Locate the cell with the specified text and output its [X, Y] center coordinate. 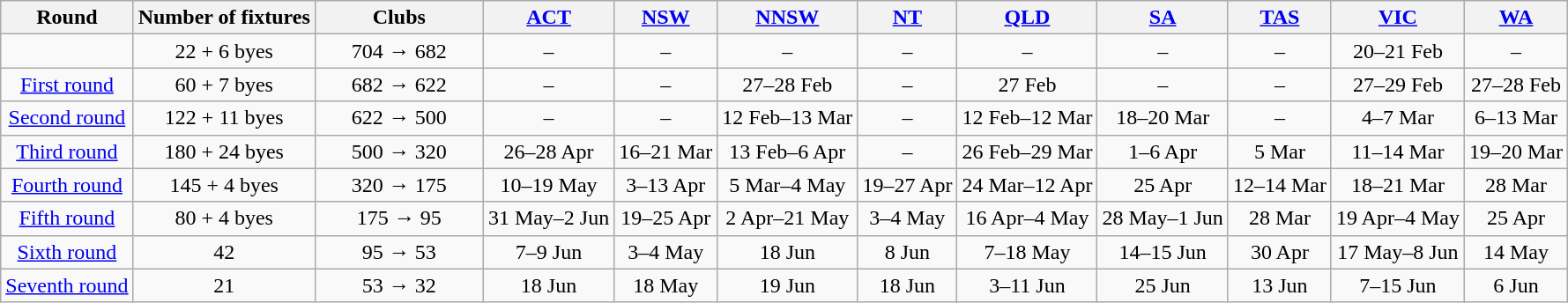
10–19 May [548, 185]
19–20 Mar [1516, 151]
7–9 Jun [548, 252]
5 Mar–4 May [788, 185]
16–21 Mar [666, 151]
6 Jun [1516, 285]
95 → 53 [398, 252]
3–11 Jun [1028, 285]
WA [1516, 18]
6–13 Mar [1516, 118]
1–6 Apr [1163, 151]
8 Jun [908, 252]
Number of fixtures [224, 18]
20–21 Feb [1398, 51]
18–21 Mar [1398, 185]
16 Apr–4 May [1028, 218]
26 Feb–29 Mar [1028, 151]
19–25 Apr [666, 218]
7–15 Jun [1398, 285]
80 + 4 byes [224, 218]
ACT [548, 18]
21 [224, 285]
4–7 Mar [1398, 118]
18–20 Mar [1163, 118]
TAS [1280, 18]
Clubs [398, 18]
500 → 320 [398, 151]
42 [224, 252]
14 May [1516, 252]
24 Mar–12 Apr [1028, 185]
NSW [666, 18]
180 + 24 byes [224, 151]
NNSW [788, 18]
3–13 Apr [666, 185]
First round [67, 85]
12 Feb–12 Mar [1028, 118]
5 Mar [1280, 151]
Fifth round [67, 218]
Seventh round [67, 285]
53 → 32 [398, 285]
122 + 11 byes [224, 118]
28 May–1 Jun [1163, 218]
22 + 6 byes [224, 51]
31 May–2 Jun [548, 218]
11–14 Mar [1398, 151]
17 May–8 Jun [1398, 252]
Sixth round [67, 252]
NT [908, 18]
14–15 Jun [1163, 252]
27 Feb [1028, 85]
SA [1163, 18]
VIC [1398, 18]
13 Jun [1280, 285]
2 Apr–21 May [788, 218]
Second round [67, 118]
682 → 622 [398, 85]
320 → 175 [398, 185]
Fourth round [67, 185]
19–27 Apr [908, 185]
7–18 May [1028, 252]
27–29 Feb [1398, 85]
622 → 500 [398, 118]
30 Apr [1280, 252]
Round [67, 18]
12 Feb–13 Mar [788, 118]
175 → 95 [398, 218]
13 Feb–6 Apr [788, 151]
18 May [666, 285]
Third round [67, 151]
60 + 7 byes [224, 85]
12–14 Mar [1280, 185]
704 → 682 [398, 51]
145 + 4 byes [224, 185]
19 Apr–4 May [1398, 218]
25 Jun [1163, 285]
26–28 Apr [548, 151]
19 Jun [788, 285]
QLD [1028, 18]
